Provide the (X, Y) coordinate of the cell's center where the given text is located.  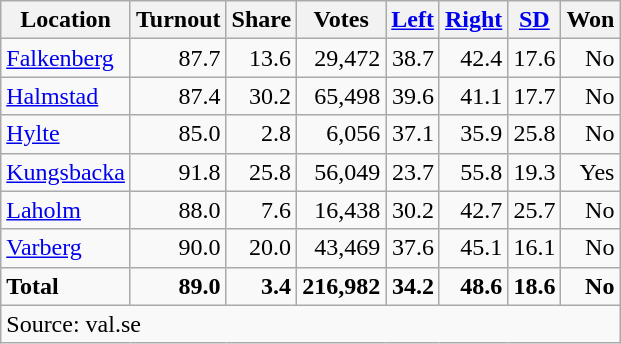
20.0 (262, 248)
6,056 (342, 134)
90.0 (178, 248)
39.6 (413, 96)
Right (473, 20)
48.6 (473, 286)
Share (262, 20)
25.7 (534, 210)
Won (590, 20)
Kungsbacka (66, 172)
Votes (342, 20)
89.0 (178, 286)
16,438 (342, 210)
Yes (590, 172)
17.6 (534, 58)
2.8 (262, 134)
35.9 (473, 134)
Location (66, 20)
37.1 (413, 134)
37.6 (413, 248)
216,982 (342, 286)
Laholm (66, 210)
Total (66, 286)
56,049 (342, 172)
42.4 (473, 58)
Source: val.se (310, 324)
Varberg (66, 248)
Halmstad (66, 96)
34.2 (413, 286)
55.8 (473, 172)
42.7 (473, 210)
19.3 (534, 172)
87.7 (178, 58)
23.7 (413, 172)
65,498 (342, 96)
88.0 (178, 210)
17.7 (534, 96)
Left (413, 20)
Hylte (66, 134)
38.7 (413, 58)
Turnout (178, 20)
SD (534, 20)
7.6 (262, 210)
85.0 (178, 134)
87.4 (178, 96)
45.1 (473, 248)
16.1 (534, 248)
41.1 (473, 96)
29,472 (342, 58)
3.4 (262, 286)
18.6 (534, 286)
91.8 (178, 172)
13.6 (262, 58)
43,469 (342, 248)
Falkenberg (66, 58)
